Return the [x, y] coordinate for the center point of the cell that contains the specified text.  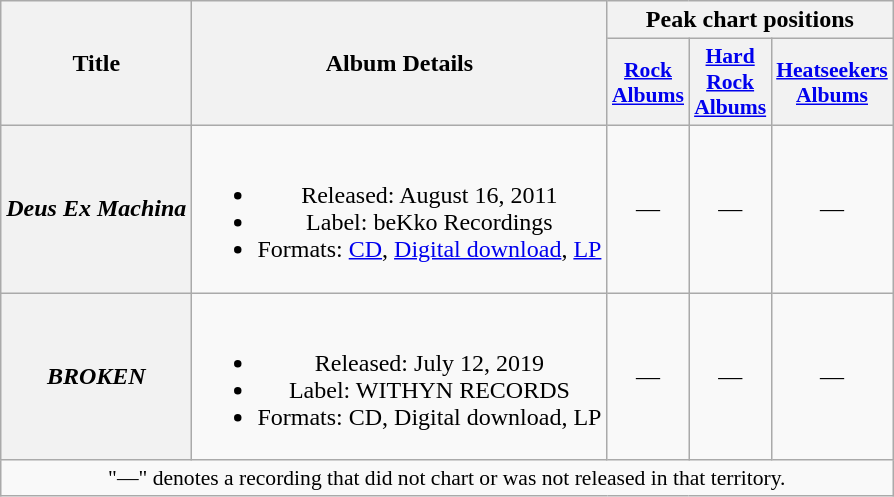
Peak chart positions [750, 20]
Rock Albums [648, 82]
BROKEN [96, 376]
Deus Ex Machina [96, 208]
Heatseekers Albums [832, 82]
Title [96, 64]
"—" denotes a recording that did not chart or was not released in that territory. [447, 478]
Hard Rock Albums [730, 82]
Released: July 12, 2019Label: WITHYN RECORDSFormats: CD, Digital download, LP [400, 376]
Album Details [400, 64]
Released: August 16, 2011Label: beKko RecordingsFormats: CD, Digital download, LP [400, 208]
